Find where the given text appears and provide that cell's center as [x, y] coordinate. 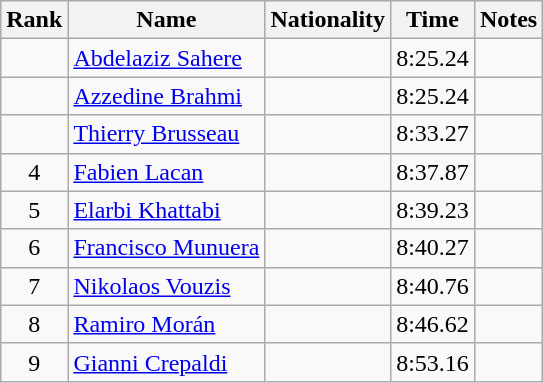
Notes [508, 20]
6 [34, 248]
Francisco Munuera [166, 248]
4 [34, 172]
Nikolaos Vouzis [166, 286]
8:40.76 [433, 286]
Time [433, 20]
Rank [34, 20]
8:39.23 [433, 210]
7 [34, 286]
8:33.27 [433, 134]
Name [166, 20]
Elarbi Khattabi [166, 210]
9 [34, 362]
Ramiro Morán [166, 324]
8:53.16 [433, 362]
Thierry Brusseau [166, 134]
Abdelaziz Sahere [166, 58]
8:46.62 [433, 324]
Fabien Lacan [166, 172]
Azzedine Brahmi [166, 96]
8 [34, 324]
8:40.27 [433, 248]
5 [34, 210]
Gianni Crepaldi [166, 362]
Nationality [328, 20]
8:37.87 [433, 172]
